For the text-containing cell, return its midpoint in (X, Y) coordinate format. 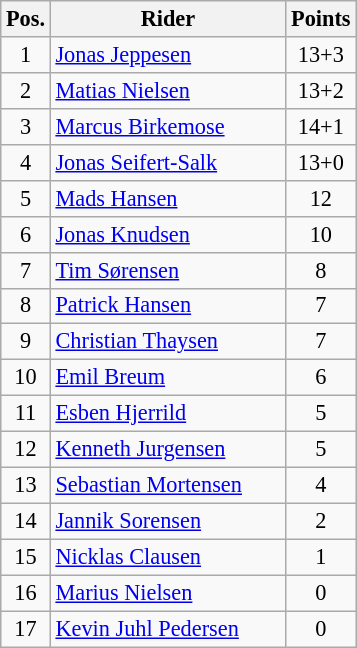
Christian Thaysen (168, 342)
3 (26, 126)
Patrick Hansen (168, 306)
Mads Hansen (168, 198)
Marius Nielsen (168, 593)
11 (26, 414)
Pos. (26, 19)
Jonas Seifert-Salk (168, 162)
13+0 (321, 162)
Marcus Birkemose (168, 126)
Rider (168, 19)
Sebastian Mortensen (168, 485)
16 (26, 593)
Tim Sørensen (168, 270)
14+1 (321, 126)
Jonas Jeppesen (168, 55)
Matias Nielsen (168, 90)
13+3 (321, 55)
Emil Breum (168, 378)
13 (26, 485)
Kenneth Jurgensen (168, 450)
14 (26, 521)
13+2 (321, 90)
Esben Hjerrild (168, 414)
9 (26, 342)
Kevin Juhl Pedersen (168, 629)
Nicklas Clausen (168, 557)
Points (321, 19)
Jannik Sorensen (168, 521)
Jonas Knudsen (168, 234)
17 (26, 629)
15 (26, 557)
